Find where the given text appears and provide that cell's center as (X, Y) coordinate. 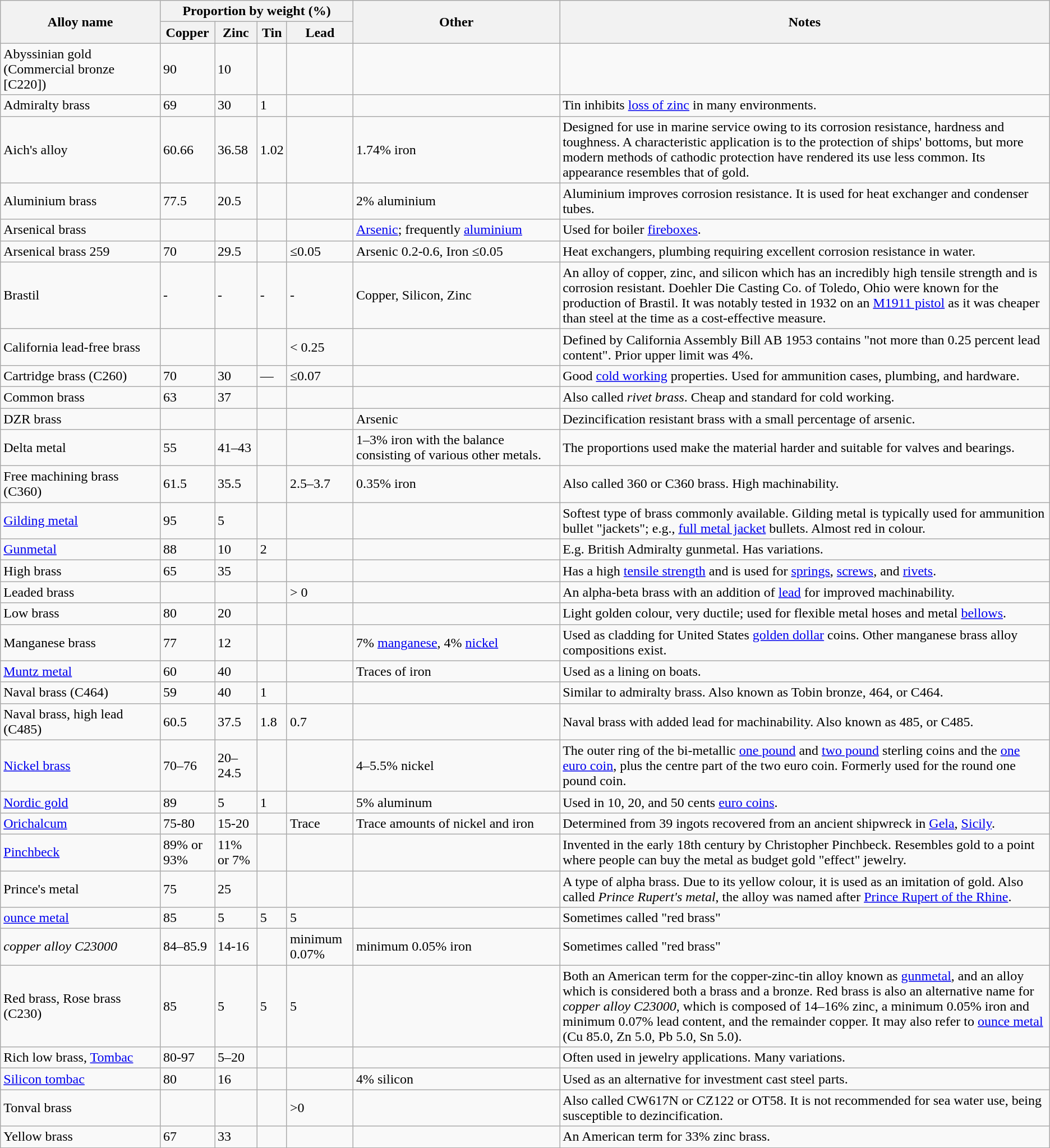
35 (236, 571)
Yellow brass (81, 1137)
— (271, 376)
Arsenic (456, 419)
1.74% iron (456, 149)
Used as an alternative for investment cast steel parts. (805, 1079)
Naval brass (C464) (81, 693)
1.02 (271, 149)
An alpha-beta brass with an addition of lead for improved machinability. (805, 592)
67 (187, 1137)
36.58 (236, 149)
Other (456, 22)
80-97 (187, 1058)
High brass (81, 571)
1.8 (271, 721)
> 0 (320, 592)
Manganese brass (81, 643)
60 (187, 671)
Free machining brass (C360) (81, 485)
Nordic gold (81, 802)
25 (236, 888)
0.35% iron (456, 485)
Gunmetal (81, 550)
70–76 (187, 766)
Aluminium improves corrosion resistance. It is used for heat exchanger and condenser tubes. (805, 201)
Used as a lining on boats. (805, 671)
Orichalcum (81, 823)
20 (236, 614)
Trace amounts of nickel and iron (456, 823)
Gilding metal (81, 520)
Aich's alloy (81, 149)
75 (187, 888)
Has a high tensile strength and is used for springs, screws, and rivets. (805, 571)
Pinchbeck (81, 852)
95 (187, 520)
Muntz metal (81, 671)
69 (187, 105)
California lead-free brass (81, 347)
Abyssinian gold (Commercial bronze [C220]) (81, 69)
Low brass (81, 614)
65 (187, 571)
Used for boiler fireboxes. (805, 230)
Copper (187, 33)
5% aluminum (456, 802)
Also called rivet brass. Cheap and standard for cold working. (805, 397)
Nickel brass (81, 766)
copper alloy C23000 (81, 947)
7% manganese, 4% nickel (456, 643)
4–5.5% nickel (456, 766)
Trace (320, 823)
77.5 (187, 201)
Also called CW617N or CZ122 or OT58. It is not recommended for sea water use, being susceptible to dezincification. (805, 1108)
75-80 (187, 823)
Rich low brass, Tombac (81, 1058)
≤0.07 (320, 376)
Leaded brass (81, 592)
0.7 (320, 721)
DZR brass (81, 419)
ounce metal (81, 918)
16 (236, 1079)
Notes (805, 22)
E.g. British Admiralty gunmetal. Has variations. (805, 550)
4% silicon (456, 1079)
Tin inhibits loss of zinc in many environments. (805, 105)
2.5–3.7 (320, 485)
2% aluminium (456, 201)
12 (236, 643)
59 (187, 693)
Cartridge brass (C260) (81, 376)
90 (187, 69)
Arsenic 0.2-0.6, Iron ≤0.05 (456, 251)
33 (236, 1137)
Admiralty brass (81, 105)
Common brass (81, 397)
Traces of iron (456, 671)
37 (236, 397)
Defined by California Assembly Bill AB 1953 contains "not more than 0.25 percent lead content". Prior upper limit was 4%. (805, 347)
35.5 (236, 485)
Silicon tombac (81, 1079)
60.66 (187, 149)
The proportions used make the material harder and suitable for valves and bearings. (805, 448)
≤0.05 (320, 251)
>0 (320, 1108)
88 (187, 550)
Light golden colour, very ductile; used for flexible metal hoses and metal bellows. (805, 614)
Copper, Silicon, Zinc (456, 295)
minimum 0.05% iron (456, 947)
Naval brass, high lead (C485) (81, 721)
2 (271, 550)
Zinc (236, 33)
Prince's metal (81, 888)
41–43 (236, 448)
63 (187, 397)
An American term for 33% zinc brass. (805, 1137)
Determined from 39 ingots recovered from an ancient shipwreck in Gela, Sicily. (805, 823)
15-20 (236, 823)
Delta metal (81, 448)
37.5 (236, 721)
Also called 360 or C360 brass. High machinability. (805, 485)
60.5 (187, 721)
Used in 10, 20, and 50 cents euro coins. (805, 802)
Red brass, Rose brass (C230) (81, 1006)
5–20 (236, 1058)
20–24.5 (236, 766)
Good cold working properties. Used for ammunition cases, plumbing, and hardware. (805, 376)
Brastil (81, 295)
Dezincification resistant brass with a small percentage of arsenic. (805, 419)
Alloy name (81, 22)
Heat exchangers, plumbing requiring excellent corrosion resistance in water. (805, 251)
Arsenical brass 259 (81, 251)
< 0.25 (320, 347)
Aluminium brass (81, 201)
Naval brass with added lead for machinability. Also known as 485, or C485. (805, 721)
89% or 93% (187, 852)
11% or 7% (236, 852)
Proportion by weight (%) (257, 11)
minimum 0.07% (320, 947)
1–3% iron with the balance consisting of various other metals. (456, 448)
77 (187, 643)
84–85.9 (187, 947)
Used as cladding for United States golden dollar coins. Other manganese brass alloy compositions exist. (805, 643)
20.5 (236, 201)
89 (187, 802)
55 (187, 448)
Arsenical brass (81, 230)
Often used in jewelry applications. Many variations. (805, 1058)
61.5 (187, 485)
Similar to admiralty brass. Also known as Tobin bronze, 464, or C464. (805, 693)
Tin (271, 33)
Tonval brass (81, 1108)
29.5 (236, 251)
Arsenic; frequently aluminium (456, 230)
14-16 (236, 947)
Lead (320, 33)
